Locate the cell with the specified text and output its [X, Y] center coordinate. 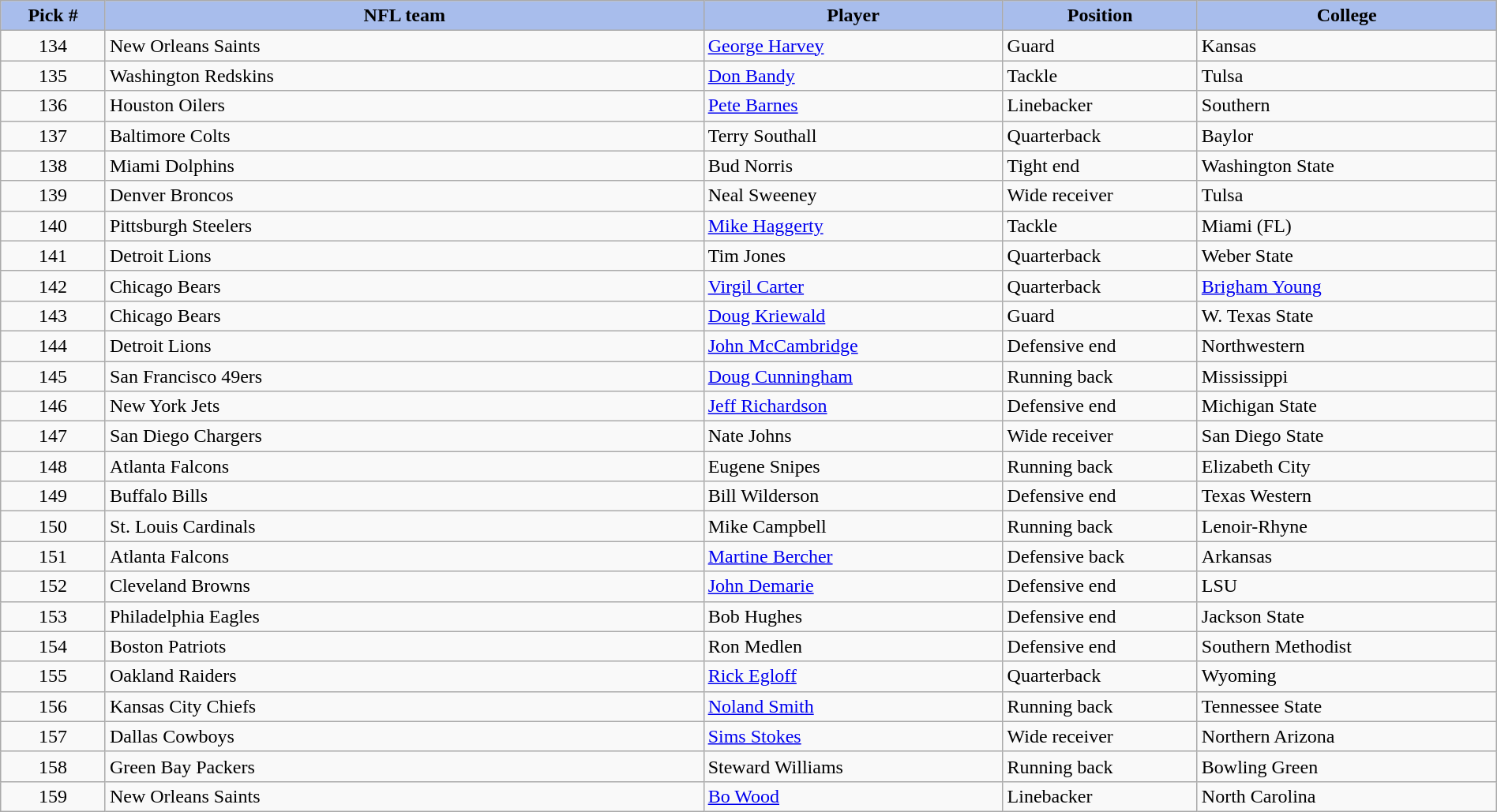
Miami Dolphins [404, 166]
Terry Southall [853, 136]
143 [54, 316]
137 [54, 136]
Bill Wilderson [853, 496]
Baltimore Colts [404, 136]
155 [54, 676]
Doug Kriewald [853, 316]
Kansas City Chiefs [404, 706]
Tennessee State [1347, 706]
Pick # [54, 16]
Neal Sweeney [853, 196]
Denver Broncos [404, 196]
Mississippi [1347, 376]
146 [54, 406]
Defensive back [1100, 556]
157 [54, 736]
Philadelphia Eagles [404, 616]
Rick Egloff [853, 676]
135 [54, 76]
Houston Oilers [404, 106]
Weber State [1347, 256]
149 [54, 496]
Buffalo Bills [404, 496]
142 [54, 286]
Noland Smith [853, 706]
New York Jets [404, 406]
San Diego State [1347, 436]
145 [54, 376]
Arkansas [1347, 556]
134 [54, 46]
Don Bandy [853, 76]
Sims Stokes [853, 736]
147 [54, 436]
138 [54, 166]
159 [54, 796]
Eugene Snipes [853, 466]
Northern Arizona [1347, 736]
Washington State [1347, 166]
150 [54, 526]
153 [54, 616]
LSU [1347, 586]
Cleveland Browns [404, 586]
Bowling Green [1347, 766]
Tim Jones [853, 256]
Elizabeth City [1347, 466]
Washington Redskins [404, 76]
Ron Medlen [853, 646]
San Francisco 49ers [404, 376]
Jackson State [1347, 616]
Miami (FL) [1347, 226]
Texas Western [1347, 496]
136 [54, 106]
152 [54, 586]
Southern [1347, 106]
148 [54, 466]
Southern Methodist [1347, 646]
Michigan State [1347, 406]
North Carolina [1347, 796]
Dallas Cowboys [404, 736]
156 [54, 706]
W. Texas State [1347, 316]
Virgil Carter [853, 286]
Mike Haggerty [853, 226]
Brigham Young [1347, 286]
Kansas [1347, 46]
144 [54, 346]
Doug Cunningham [853, 376]
Steward Williams [853, 766]
Pete Barnes [853, 106]
158 [54, 766]
Bo Wood [853, 796]
Pittsburgh Steelers [404, 226]
NFL team [404, 16]
Oakland Raiders [404, 676]
Wyoming [1347, 676]
Lenoir-Rhyne [1347, 526]
Mike Campbell [853, 526]
College [1347, 16]
Bob Hughes [853, 616]
George Harvey [853, 46]
San Diego Chargers [404, 436]
John McCambridge [853, 346]
Green Bay Packers [404, 766]
Baylor [1347, 136]
Nate Johns [853, 436]
141 [54, 256]
Tight end [1100, 166]
154 [54, 646]
St. Louis Cardinals [404, 526]
Bud Norris [853, 166]
John Demarie [853, 586]
Northwestern [1347, 346]
140 [54, 226]
Position [1100, 16]
Boston Patriots [404, 646]
151 [54, 556]
Player [853, 16]
139 [54, 196]
Martine Bercher [853, 556]
Jeff Richardson [853, 406]
